From the cell containing the given text, extract its center point as (X, Y) coordinate. 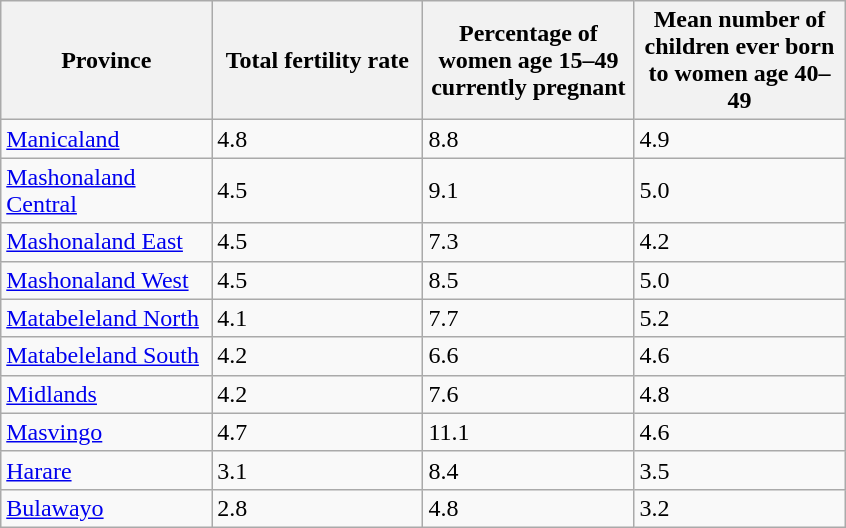
Harare (106, 470)
8.5 (528, 280)
Matabeleland North (106, 318)
Masvingo (106, 432)
Mashonaland Central (106, 190)
Bulawayo (106, 508)
7.6 (528, 394)
11.1 (528, 432)
Province (106, 60)
9.1 (528, 190)
Manicaland (106, 139)
Mashonaland West (106, 280)
4.1 (318, 318)
Mashonaland East (106, 242)
8.4 (528, 470)
3.1 (318, 470)
Percentage of women age 15–49 currently pregnant (528, 60)
Matabeleland South (106, 356)
7.7 (528, 318)
5.2 (740, 318)
Mean number of children ever born to women age 40–49 (740, 60)
3.5 (740, 470)
8.8 (528, 139)
Total fertility rate (318, 60)
3.2 (740, 508)
7.3 (528, 242)
4.7 (318, 432)
4.9 (740, 139)
2.8 (318, 508)
Midlands (106, 394)
6.6 (528, 356)
